Scan for the cell matching the given text and deliver its (X, Y) coordinate at center. 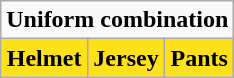
Pants (200, 58)
Jersey (126, 58)
Helmet (44, 58)
Uniform combination (118, 20)
